Pinpoint the cell where the given text exists, returning its [X, Y] midpoint coordinate. 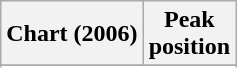
Chart (2006) [72, 34]
Peakposition [189, 34]
